Extract the (X, Y) coordinate from the center of the cell holding the provided text.  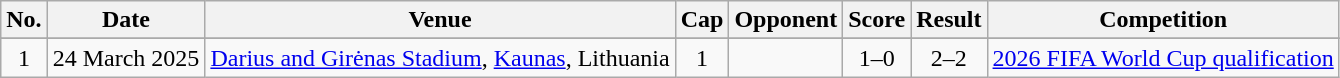
Darius and Girėnas Stadium, Kaunas, Lithuania (440, 58)
Opponent (786, 20)
2–2 (949, 58)
24 March 2025 (126, 58)
Result (949, 20)
Venue (440, 20)
1–0 (877, 58)
2026 FIFA World Cup qualification (1163, 58)
Competition (1163, 20)
No. (24, 20)
Score (877, 20)
Cap (702, 20)
Date (126, 20)
